Find where the given text appears and provide that cell's center as [X, Y] coordinate. 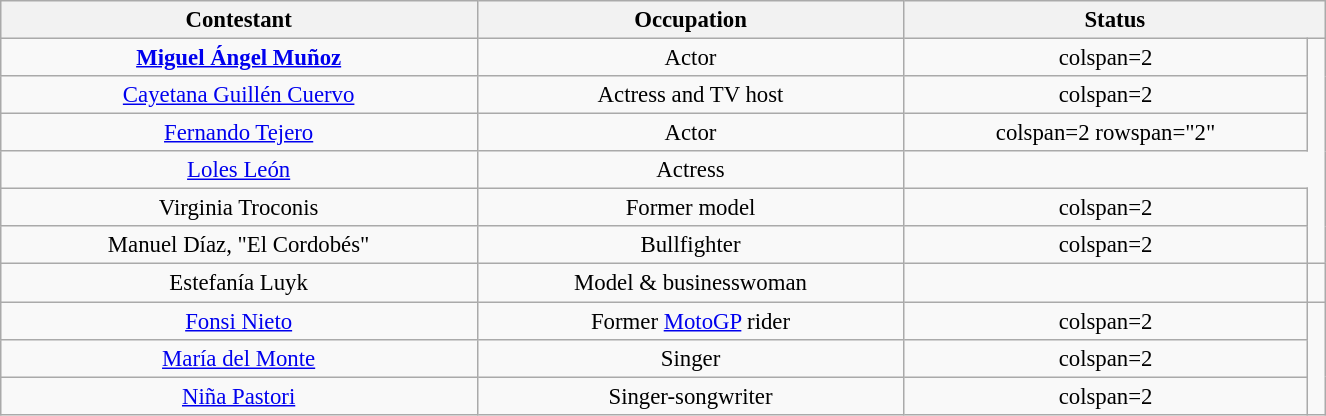
María del Monte [238, 358]
Actress and TV host [690, 95]
Model & businesswoman [690, 283]
Contestant [238, 20]
Singer-songwriter [690, 396]
Bullfighter [690, 245]
Cayetana Guillén Cuervo [238, 95]
Fernando Tejero [238, 133]
Fonsi Nieto [238, 321]
Singer [690, 358]
Occupation [690, 20]
Status [1115, 20]
Estefanía Luyk [238, 283]
Actress [690, 170]
Manuel Díaz, "El Cordobés" [238, 245]
Loles León [238, 170]
Former model [690, 208]
Niña Pastori [238, 396]
Miguel Ángel Muñoz [238, 57]
Virginia Troconis [238, 208]
Former MotoGP rider [690, 321]
colspan=2 rowspan="2" [1106, 133]
